Return the (x, y) coordinate for the center point of the cell that contains the specified text.  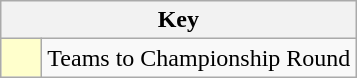
Key (178, 20)
Teams to Championship Round (199, 58)
